Extract the (x, y) coordinate from the center of the cell holding the provided text.  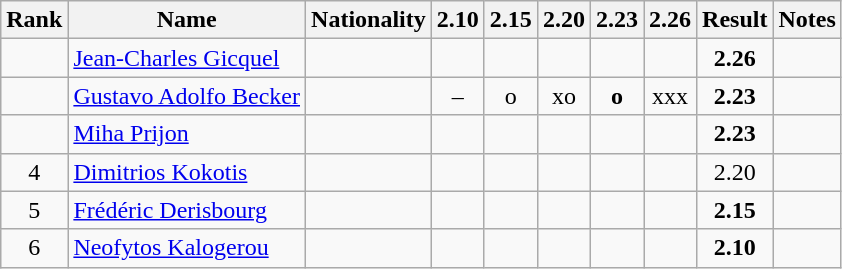
Dimitrios Kokotis (187, 172)
Name (187, 20)
xo (564, 96)
xxx (670, 96)
Miha Prijon (187, 134)
Result (735, 20)
Jean-Charles Gicquel (187, 58)
5 (34, 210)
6 (34, 248)
Frédéric Derisbourg (187, 210)
Nationality (369, 20)
Gustavo Adolfo Becker (187, 96)
– (458, 96)
Neofytos Kalogerou (187, 248)
4 (34, 172)
Rank (34, 20)
Notes (807, 20)
